Locate the cell with the specified text and output its (x, y) center coordinate. 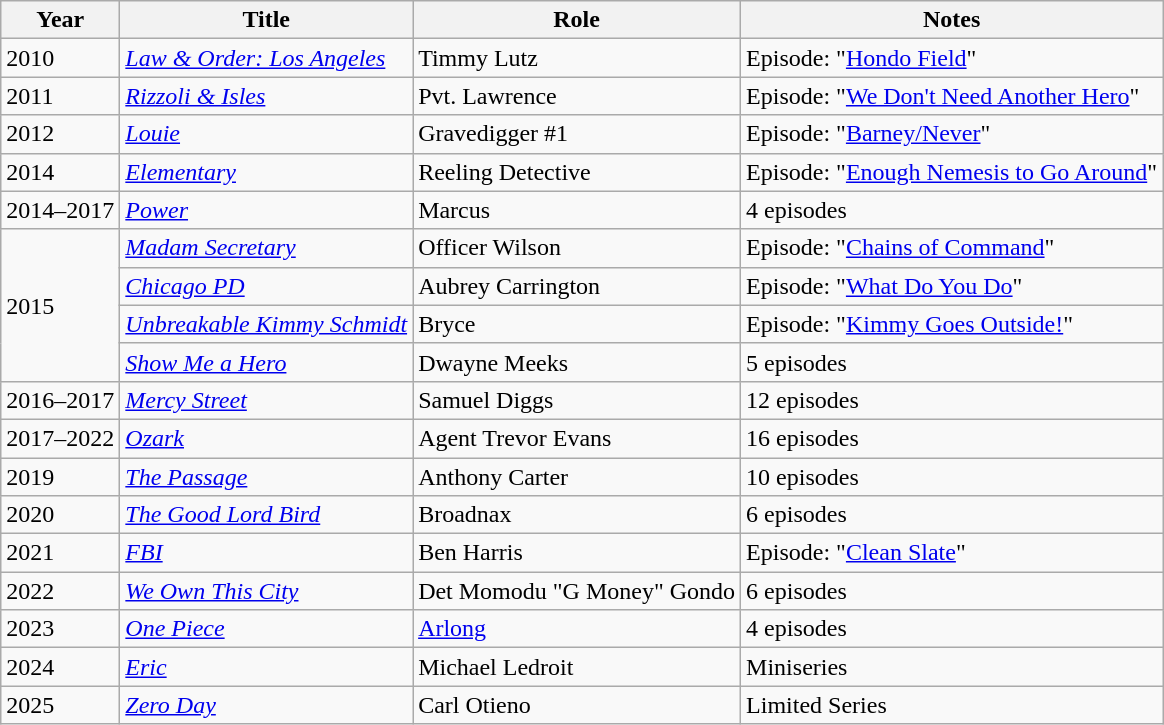
2014 (60, 172)
Episode: "Clean Slate" (952, 553)
Miniseries (952, 667)
Episode: "Barney/Never" (952, 134)
Anthony Carter (577, 477)
2016–2017 (60, 400)
2020 (60, 515)
2015 (60, 305)
Officer Wilson (577, 248)
Eric (266, 667)
Samuel Diggs (577, 400)
2017–2022 (60, 438)
Unbreakable Kimmy Schmidt (266, 324)
Title (266, 20)
2021 (60, 553)
Marcus (577, 210)
The Good Lord Bird (266, 515)
Louie (266, 134)
Carl Otieno (577, 705)
We Own This City (266, 591)
Mercy Street (266, 400)
Pvt. Lawrence (577, 96)
Limited Series (952, 705)
Role (577, 20)
Episode: "Hondo Field" (952, 58)
Arlong (577, 629)
2014–2017 (60, 210)
Episode: "Kimmy Goes Outside!" (952, 324)
Episode: "We Don't Need Another Hero" (952, 96)
The Passage (266, 477)
Michael Ledroit (577, 667)
2010 (60, 58)
Law & Order: Los Angeles (266, 58)
2022 (60, 591)
Ozark (266, 438)
Gravedigger #1 (577, 134)
Madam Secretary (266, 248)
Det Momodu "G Money" Gondo (577, 591)
12 episodes (952, 400)
2024 (60, 667)
Bryce (577, 324)
Notes (952, 20)
One Piece (266, 629)
2011 (60, 96)
2019 (60, 477)
Rizzoli & Isles (266, 96)
Reeling Detective (577, 172)
Power (266, 210)
FBI (266, 553)
Year (60, 20)
Aubrey Carrington (577, 286)
16 episodes (952, 438)
Episode: "Enough Nemesis to Go Around" (952, 172)
2025 (60, 705)
2023 (60, 629)
2012 (60, 134)
Timmy Lutz (577, 58)
5 episodes (952, 362)
Elementary (266, 172)
Zero Day (266, 705)
Broadnax (577, 515)
Episode: "What Do You Do" (952, 286)
10 episodes (952, 477)
Episode: "Chains of Command" (952, 248)
Chicago PD (266, 286)
Dwayne Meeks (577, 362)
Ben Harris (577, 553)
Agent Trevor Evans (577, 438)
Show Me a Hero (266, 362)
